Capture the cell that displays the provided text and extract its (x, y) central coordinate. 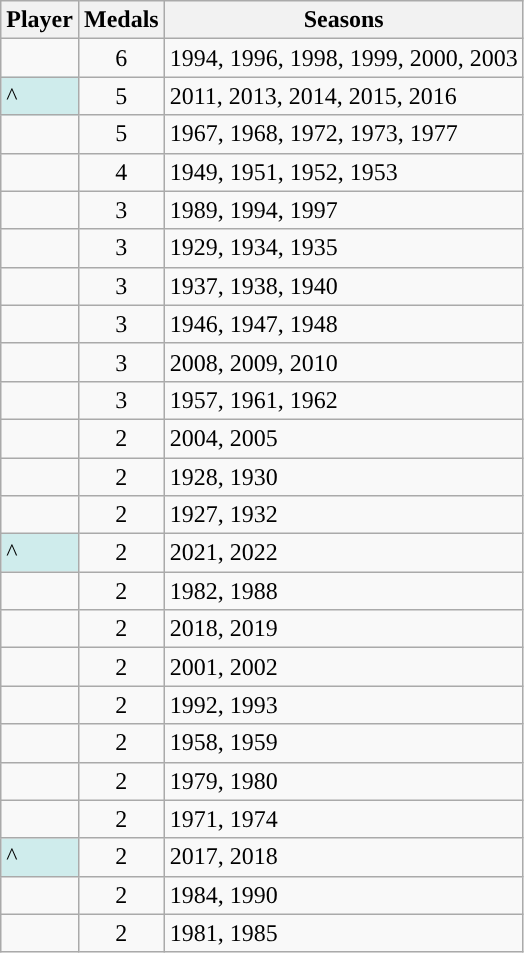
1928, 1930 (344, 477)
1981, 1985 (344, 933)
2004, 2005 (344, 438)
1929, 1934, 1935 (344, 248)
2021, 2022 (344, 553)
6 (121, 58)
1992, 1993 (344, 705)
Player (40, 20)
1949, 1951, 1952, 1953 (344, 172)
1958, 1959 (344, 743)
1994, 1996, 1998, 1999, 2000, 2003 (344, 58)
4 (121, 172)
2018, 2019 (344, 629)
2008, 2009, 2010 (344, 362)
Medals (121, 20)
1937, 1938, 1940 (344, 286)
1927, 1932 (344, 515)
1967, 1968, 1972, 1973, 1977 (344, 134)
2001, 2002 (344, 667)
Seasons (344, 20)
1984, 1990 (344, 895)
2011, 2013, 2014, 2015, 2016 (344, 96)
1971, 1974 (344, 819)
1979, 1980 (344, 781)
1957, 1961, 1962 (344, 400)
1982, 1988 (344, 591)
1946, 1947, 1948 (344, 324)
2017, 2018 (344, 857)
1989, 1994, 1997 (344, 210)
